Output the (x, y) coordinate of the center of the cell containing the given text.  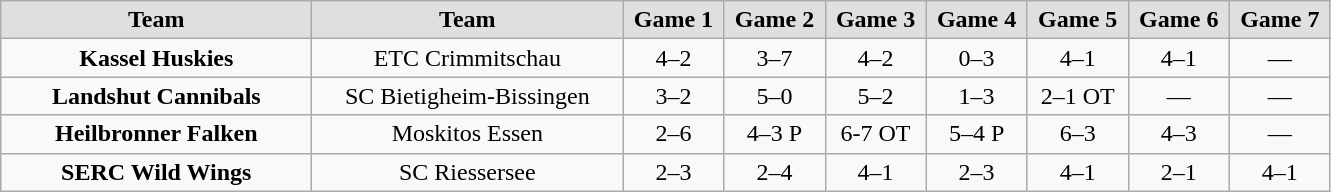
Game 1 (674, 20)
2–6 (674, 134)
Game 7 (1280, 20)
Kassel Huskies (156, 58)
5–4 P (976, 134)
Landshut Cannibals (156, 96)
0–3 (976, 58)
Game 2 (774, 20)
SC Riessersee (468, 172)
5–0 (774, 96)
Heilbronner Falken (156, 134)
ETC Crimmitschau (468, 58)
2–1 OT (1078, 96)
SERC Wild Wings (156, 172)
2–4 (774, 172)
Game 4 (976, 20)
Moskitos Essen (468, 134)
SC Bietigheim-Bissingen (468, 96)
1–3 (976, 96)
4–3 (1178, 134)
Game 5 (1078, 20)
6–3 (1078, 134)
Game 3 (876, 20)
6-7 OT (876, 134)
3–7 (774, 58)
4–3 P (774, 134)
3–2 (674, 96)
2–1 (1178, 172)
5–2 (876, 96)
Game 6 (1178, 20)
